Search for the cell housing the specified text and yield its [X, Y] center coordinate. 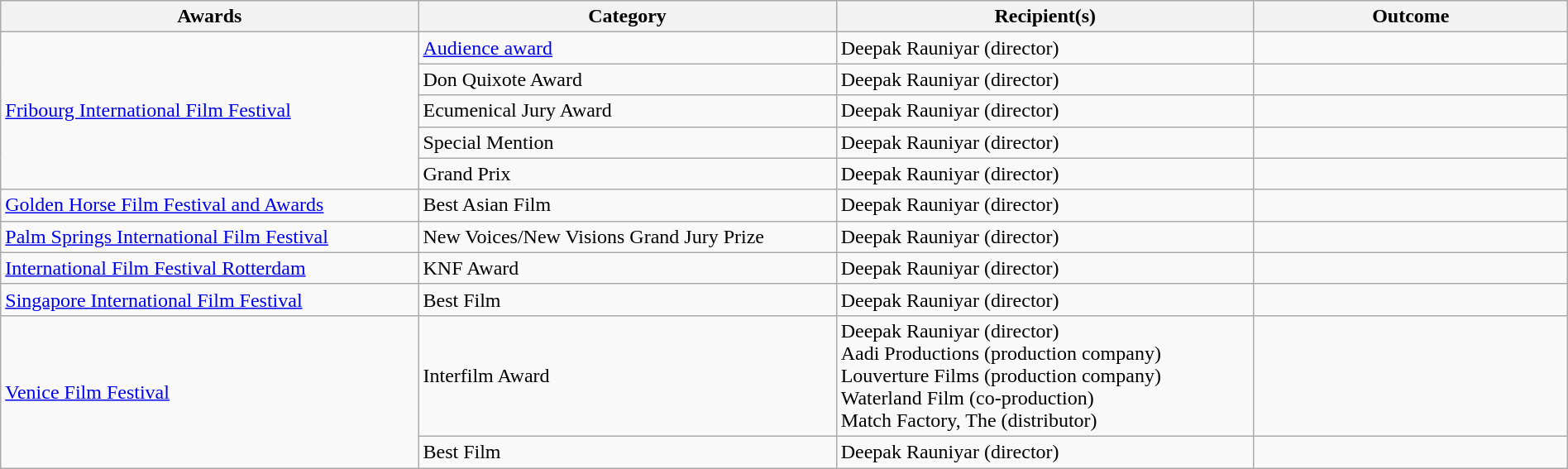
Golden Horse Film Festival and Awards [210, 205]
Best Asian Film [627, 205]
Outcome [1411, 17]
Awards [210, 17]
Audience award [627, 48]
New Voices/New Visions Grand Jury Prize [627, 237]
Don Quixote Award [627, 79]
Palm Springs International Film Festival [210, 237]
KNF Award [627, 268]
Fribourg International Film Festival [210, 111]
Interfilm Award [627, 376]
Singapore International Film Festival [210, 299]
Grand Prix [627, 174]
Recipient(s) [1045, 17]
Category [627, 17]
Venice Film Festival [210, 391]
Ecumenical Jury Award [627, 111]
International Film Festival Rotterdam [210, 268]
Special Mention [627, 142]
